Output the [x, y] coordinate of the center of the cell containing the given text.  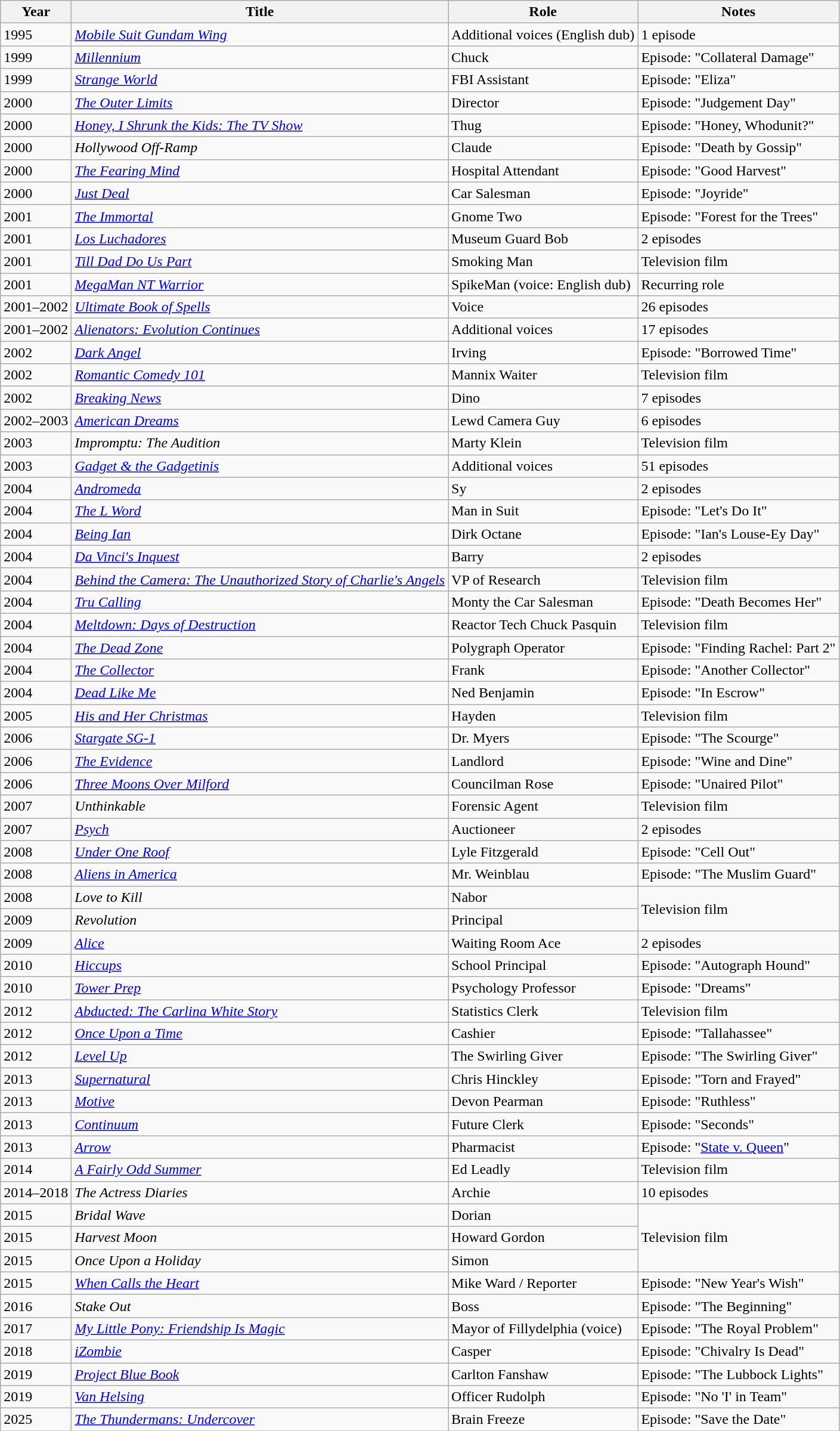
Episode: "No 'I' in Team" [738, 1397]
Man in Suit [543, 511]
Just Deal [260, 193]
The Actress Diaries [260, 1192]
Thug [543, 125]
Psychology Professor [543, 988]
Harvest Moon [260, 1238]
Episode: "State v. Queen" [738, 1147]
Landlord [543, 761]
Chris Hinckley [543, 1079]
Alienators: Evolution Continues [260, 330]
Gadget & the Gadgetinis [260, 466]
The Thundermans: Undercover [260, 1420]
Episode: "Let's Do It" [738, 511]
Forensic Agent [543, 806]
Mobile Suit Gundam Wing [260, 35]
His and Her Christmas [260, 716]
Unthinkable [260, 806]
Episode: "Finding Rachel: Part 2" [738, 647]
1 episode [738, 35]
Officer Rudolph [543, 1397]
Episode: "Collateral Damage" [738, 57]
Da Vinci's Inquest [260, 557]
Van Helsing [260, 1397]
Brain Freeze [543, 1420]
2016 [36, 1306]
A Fairly Odd Summer [260, 1170]
Dark Angel [260, 353]
Episode: "The Beginning" [738, 1306]
When Calls the Heart [260, 1283]
Mike Ward / Reporter [543, 1283]
Dirk Octane [543, 534]
Car Salesman [543, 193]
Cashier [543, 1034]
Devon Pearman [543, 1102]
Archie [543, 1192]
Sy [543, 489]
Dead Like Me [260, 693]
Lyle Fitzgerald [543, 852]
Mayor of Fillydelphia (voice) [543, 1328]
Mr. Weinblau [543, 874]
Breaking News [260, 398]
Episode: "Dreams" [738, 988]
Episode: "Good Harvest" [738, 171]
Till Dad Do Us Part [260, 261]
Hiccups [260, 965]
Episode: "Torn and Frayed" [738, 1079]
Auctioneer [543, 829]
Once Upon a Time [260, 1034]
Once Upon a Holiday [260, 1260]
Ed Leadly [543, 1170]
2018 [36, 1351]
Strange World [260, 80]
Year [36, 12]
Episode: "Honey, Whodunit?" [738, 125]
Aliens in America [260, 874]
SpikeMan (voice: English dub) [543, 285]
Episode: "Seconds" [738, 1124]
Three Moons Over Milford [260, 784]
Episode: "Unaired Pilot" [738, 784]
Psych [260, 829]
Episode: "Wine and Dine" [738, 761]
iZombie [260, 1351]
Episode: "Ian's Louse-Ey Day" [738, 534]
Frank [543, 670]
The Collector [260, 670]
2005 [36, 716]
Episode: "Death Becomes Her" [738, 602]
Project Blue Book [260, 1374]
Episode: "Joyride" [738, 193]
2014 [36, 1170]
Episode: "In Escrow" [738, 693]
Mannix Waiter [543, 375]
Stargate SG-1 [260, 738]
Dino [543, 398]
Casper [543, 1351]
The L Word [260, 511]
2014–2018 [36, 1192]
1995 [36, 35]
Episode: "The Royal Problem" [738, 1328]
Ultimate Book of Spells [260, 307]
Waiting Room Ace [543, 942]
Dr. Myers [543, 738]
Voice [543, 307]
17 episodes [738, 330]
Level Up [260, 1056]
The Swirling Giver [543, 1056]
Episode: "Cell Out" [738, 852]
Episode: "The Scourge" [738, 738]
Abducted: The Carlina White Story [260, 1011]
Motive [260, 1102]
The Outer Limits [260, 103]
Episode: "Chivalry Is Dead" [738, 1351]
VP of Research [543, 579]
2017 [36, 1328]
51 episodes [738, 466]
Episode: "Tallahassee" [738, 1034]
Honey, I Shrunk the Kids: The TV Show [260, 125]
Principal [543, 920]
Under One Roof [260, 852]
Howard Gordon [543, 1238]
Supernatural [260, 1079]
Lewd Camera Guy [543, 421]
Arrow [260, 1147]
10 episodes [738, 1192]
Nabor [543, 897]
Episode: "New Year's Wish" [738, 1283]
Museum Guard Bob [543, 239]
Notes [738, 12]
The Evidence [260, 761]
7 episodes [738, 398]
School Principal [543, 965]
American Dreams [260, 421]
The Dead Zone [260, 647]
Smoking Man [543, 261]
Tru Calling [260, 602]
Councilman Rose [543, 784]
Episode: "The Lubbock Lights" [738, 1374]
2002–2003 [36, 421]
Episode: "Another Collector" [738, 670]
Episode: "The Swirling Giver" [738, 1056]
Revolution [260, 920]
Irving [543, 353]
Bridal Wave [260, 1215]
Polygraph Operator [543, 647]
Simon [543, 1260]
Episode: "Forest for the Trees" [738, 216]
The Immortal [260, 216]
Marty Klein [543, 443]
Hayden [543, 716]
Chuck [543, 57]
Alice [260, 942]
Episode: "Autograph Hound" [738, 965]
Episode: "Eliza" [738, 80]
Title [260, 12]
Meltdown: Days of Destruction [260, 625]
Romantic Comedy 101 [260, 375]
Hospital Attendant [543, 171]
6 episodes [738, 421]
Statistics Clerk [543, 1011]
Director [543, 103]
Monty the Car Salesman [543, 602]
Behind the Camera: The Unauthorized Story of Charlie's Angels [260, 579]
Gnome Two [543, 216]
Love to Kill [260, 897]
2025 [36, 1420]
My Little Pony: Friendship Is Magic [260, 1328]
26 episodes [738, 307]
Pharmacist [543, 1147]
Tower Prep [260, 988]
Carlton Fanshaw [543, 1374]
Future Clerk [543, 1124]
Episode: "Save the Date" [738, 1420]
Continuum [260, 1124]
Recurring role [738, 285]
Additional voices (English dub) [543, 35]
Los Luchadores [260, 239]
Being Ian [260, 534]
Impromptu: The Audition [260, 443]
Episode: "Death by Gossip" [738, 148]
Boss [543, 1306]
Andromeda [260, 489]
Millennium [260, 57]
Stake Out [260, 1306]
Role [543, 12]
FBI Assistant [543, 80]
Ned Benjamin [543, 693]
Episode: "Judgement Day" [738, 103]
Barry [543, 557]
Hollywood Off-Ramp [260, 148]
Dorian [543, 1215]
Reactor Tech Chuck Pasquin [543, 625]
Episode: "Ruthless" [738, 1102]
Episode: "Borrowed Time" [738, 353]
Episode: "The Muslim Guard" [738, 874]
The Fearing Mind [260, 171]
Claude [543, 148]
MegaMan NT Warrior [260, 285]
